Search for the cell housing the specified text and yield its [X, Y] center coordinate. 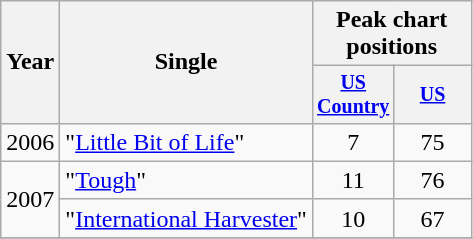
67 [432, 218]
7 [353, 142]
Peak chartpositions [392, 34]
"International Harvester" [186, 218]
75 [432, 142]
11 [353, 180]
"Tough" [186, 180]
"Little Bit of Life" [186, 142]
76 [432, 180]
Single [186, 62]
US [432, 94]
2007 [30, 199]
10 [353, 218]
US Country [353, 94]
2006 [30, 142]
Year [30, 62]
